For the text-containing cell, return its midpoint in [x, y] coordinate format. 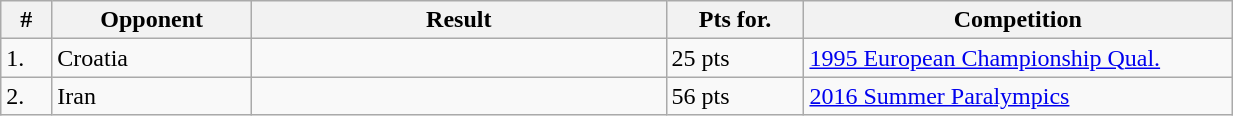
25 pts [735, 58]
2016 Summer Paralympics [1018, 96]
# [26, 20]
1995 European Championship Qual. [1018, 58]
56 pts [735, 96]
1. [26, 58]
Croatia [152, 58]
Result [459, 20]
Iran [152, 96]
2. [26, 96]
Pts for. [735, 20]
Opponent [152, 20]
Competition [1018, 20]
